Search for the cell housing the specified text and yield its [x, y] center coordinate. 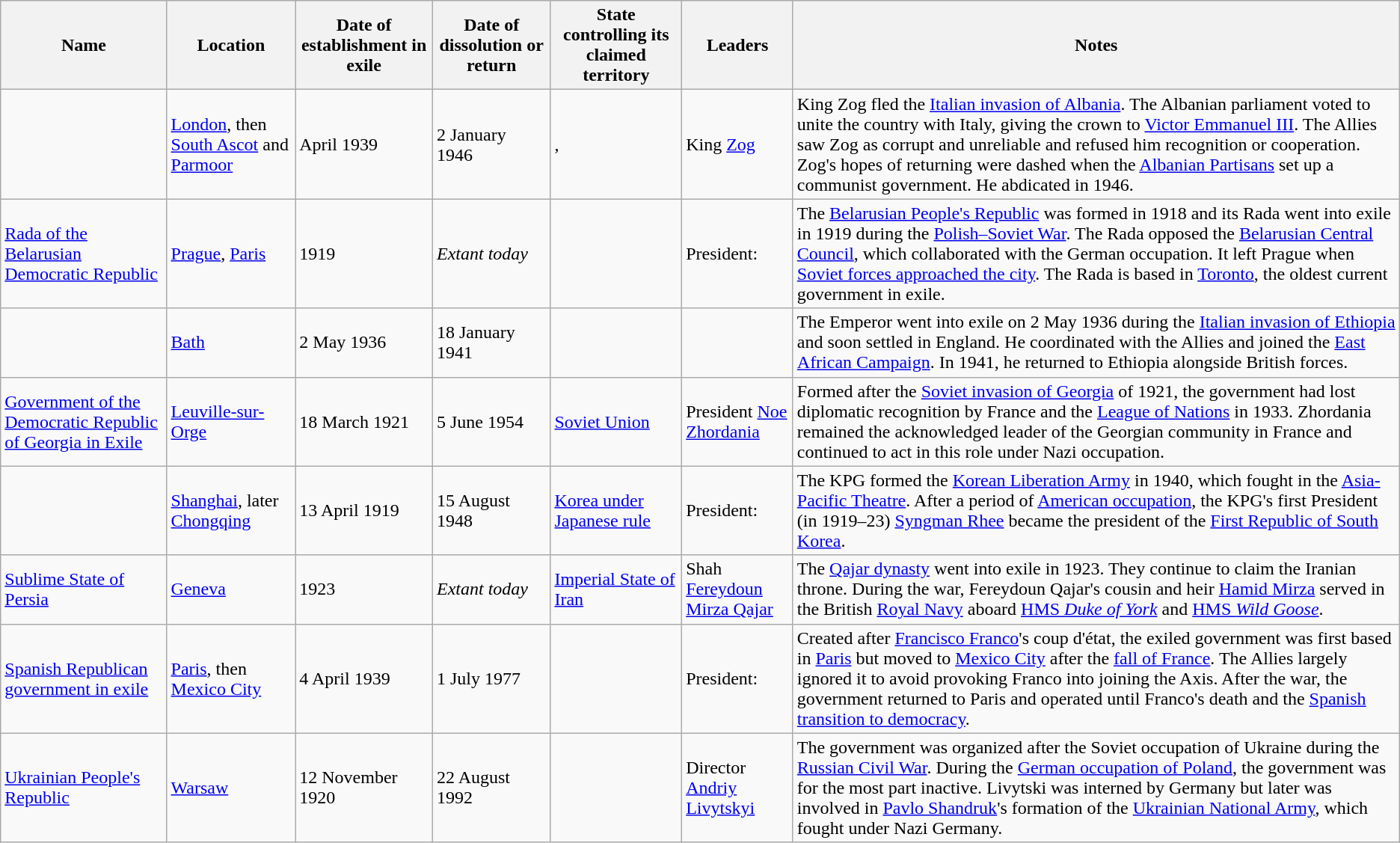
State controlling its claimed territory [616, 45]
Shanghai, later Chongqing [231, 510]
18 January 1941 [491, 343]
2 May 1936 [364, 343]
Warsaw [231, 788]
Imperial State of Iran [616, 589]
1923 [364, 589]
Soviet Union [616, 422]
Sublime State of Persia [84, 589]
Director Andriy Livytskyi [737, 788]
5 June 1954 [491, 422]
2 January 1946 [491, 144]
Notes [1096, 45]
12 November 1920 [364, 788]
Name [84, 45]
London, then South Ascot and Parmoor [231, 144]
Spanish Republican government in exile [84, 678]
Government of the Democratic Republic of Georgia in Exile [84, 422]
Location [231, 45]
Shah Fereydoun Mirza Qajar [737, 589]
Korea under Japanese rule [616, 510]
Geneva [231, 589]
Leuville-sur-Orge [231, 422]
15 August 1948 [491, 510]
18 March 1921 [364, 422]
Paris, then Mexico City [231, 678]
22 August 1992 [491, 788]
Date of establishment in exile [364, 45]
Leaders [737, 45]
Ukrainian People's Republic [84, 788]
April 1939 [364, 144]
13 April 1919 [364, 510]
, [616, 144]
1919 [364, 254]
Bath [231, 343]
President Noe Zhordania [737, 422]
1 July 1977 [491, 678]
Prague, Paris [231, 254]
Rada of the Belarusian Democratic Republic [84, 254]
Date of dissolution or return [491, 45]
4 April 1939 [364, 678]
King Zog [737, 144]
